Identify which cell holds the provided text, then report its [x, y] central coordinate. 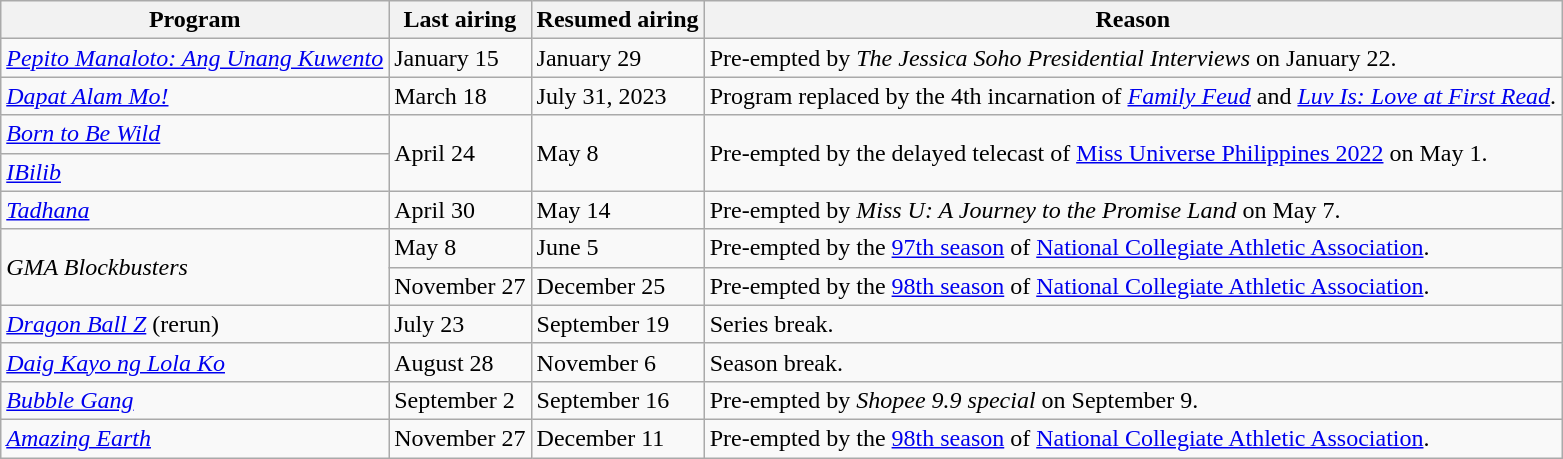
Last airing [460, 20]
Tadhana [195, 210]
Dapat Alam Mo! [195, 96]
January 15 [460, 58]
March 18 [460, 96]
GMA Blockbusters [195, 267]
Pre-empted by Shopee 9.9 special on September 9. [1133, 400]
Pre-empted by the 97th season of National Collegiate Athletic Association. [1133, 248]
Resumed airing [618, 20]
December 11 [618, 438]
April 24 [460, 153]
Pepito Manaloto: Ang Unang Kuwento [195, 58]
July 31, 2023 [618, 96]
Daig Kayo ng Lola Ko [195, 362]
Bubble Gang [195, 400]
Reason [1133, 20]
July 23 [460, 324]
IBilib [195, 172]
December 25 [618, 286]
May 14 [618, 210]
Program [195, 20]
Dragon Ball Z (rerun) [195, 324]
September 2 [460, 400]
September 16 [618, 400]
Season break. [1133, 362]
April 30 [460, 210]
Pre-empted by Miss U: A Journey to the Promise Land on May 7. [1133, 210]
September 19 [618, 324]
Amazing Earth [195, 438]
Program replaced by the 4th incarnation of Family Feud and Luv Is: Love at First Read. [1133, 96]
Series break. [1133, 324]
August 28 [460, 362]
Born to Be Wild [195, 134]
November 6 [618, 362]
June 5 [618, 248]
Pre-empted by The Jessica Soho Presidential Interviews on January 22. [1133, 58]
Pre-empted by the delayed telecast of Miss Universe Philippines 2022 on May 1. [1133, 153]
January 29 [618, 58]
